Identify which cell holds the provided text, then report its (X, Y) central coordinate. 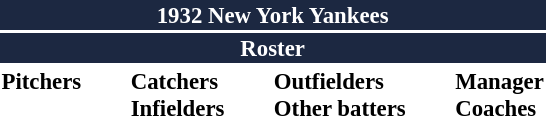
Roster (272, 48)
1932 New York Yankees (272, 15)
